Detect which cell encompasses the target text, then output its (x, y) center coordinate. 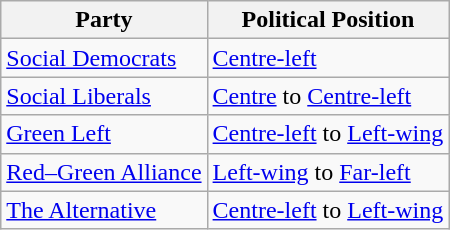
Social Liberals (104, 96)
Red–Green Alliance (104, 172)
The Alternative (104, 210)
Political Position (328, 20)
Centre to Centre-left (328, 96)
Social Democrats (104, 58)
Green Left (104, 134)
Centre-left (328, 58)
Party (104, 20)
Left-wing to Far-left (328, 172)
